For the text-containing cell, return its midpoint in (X, Y) coordinate format. 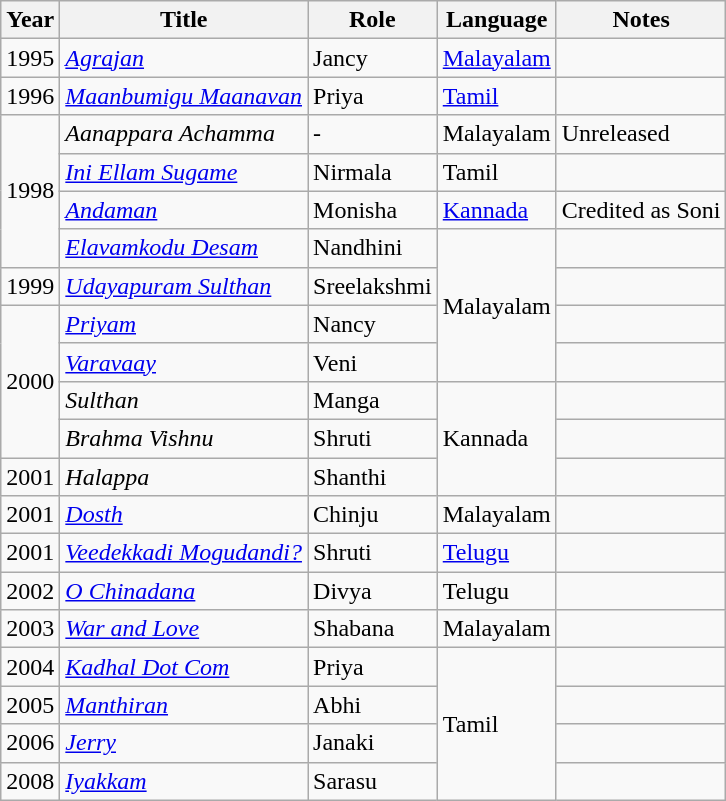
Jerry (184, 743)
Shanthi (373, 477)
Nandhini (373, 248)
O Chinadana (184, 591)
Manthiran (184, 705)
Sreelakshmi (373, 286)
Agrajan (184, 58)
Veedekkadi Mogudandi? (184, 553)
Notes (641, 20)
1996 (30, 96)
Ini Ellam Sugame (184, 172)
Nancy (373, 324)
Iyakkam (184, 781)
Janaki (373, 743)
Brahma Vishnu (184, 438)
Unreleased (641, 134)
Sulthan (184, 400)
Veni (373, 362)
Language (496, 20)
2004 (30, 667)
Divya (373, 591)
Year (30, 20)
Shabana (373, 629)
Elavamkodu Desam (184, 248)
Monisha (373, 210)
2006 (30, 743)
Sarasu (373, 781)
Andaman (184, 210)
1998 (30, 191)
- (373, 134)
2008 (30, 781)
Nirmala (373, 172)
Aanappara Achamma (184, 134)
War and Love (184, 629)
Priyam (184, 324)
Jancy (373, 58)
Varavaay (184, 362)
Maanbumigu Maanavan (184, 96)
Abhi (373, 705)
2003 (30, 629)
Credited as Soni (641, 210)
Kadhal Dot Com (184, 667)
1995 (30, 58)
1999 (30, 286)
Title (184, 20)
2002 (30, 591)
2000 (30, 381)
Manga (373, 400)
Halappa (184, 477)
Udayapuram Sulthan (184, 286)
Chinju (373, 515)
Role (373, 20)
2005 (30, 705)
Dosth (184, 515)
